Find where the given text appears and provide that cell's center as (X, Y) coordinate. 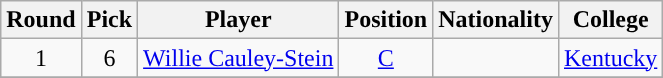
Kentucky (610, 58)
Willie Cauley-Stein (238, 58)
6 (109, 58)
Pick (109, 20)
Player (238, 20)
C (386, 58)
1 (41, 58)
Position (386, 20)
Nationality (496, 20)
Round (41, 20)
College (610, 20)
